Scan for the cell matching the given text and deliver its [x, y] coordinate at center. 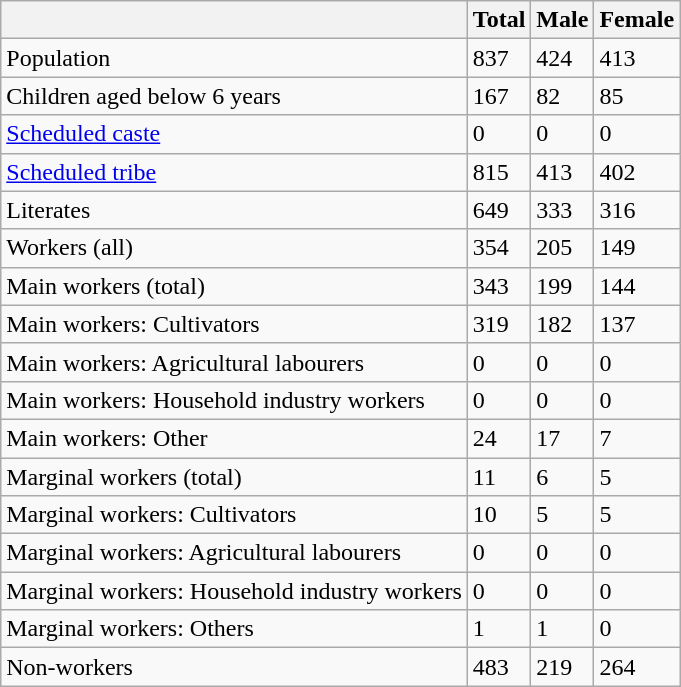
Literates [234, 210]
219 [562, 667]
24 [499, 438]
137 [637, 324]
424 [562, 58]
182 [562, 324]
Marginal workers (total) [234, 477]
Female [637, 20]
815 [499, 172]
Non-workers [234, 667]
82 [562, 96]
264 [637, 667]
10 [499, 515]
483 [499, 667]
Population [234, 58]
Marginal workers: Cultivators [234, 515]
Main workers: Cultivators [234, 324]
Workers (all) [234, 248]
649 [499, 210]
319 [499, 324]
144 [637, 286]
402 [637, 172]
85 [637, 96]
149 [637, 248]
837 [499, 58]
199 [562, 286]
Marginal workers: Others [234, 629]
354 [499, 248]
205 [562, 248]
316 [637, 210]
343 [499, 286]
167 [499, 96]
Scheduled caste [234, 134]
Scheduled tribe [234, 172]
Male [562, 20]
17 [562, 438]
Main workers: Agricultural labourers [234, 362]
7 [637, 438]
11 [499, 477]
Main workers (total) [234, 286]
Marginal workers: Agricultural labourers [234, 553]
Main workers: Other [234, 438]
Marginal workers: Household industry workers [234, 591]
6 [562, 477]
Main workers: Household industry workers [234, 400]
333 [562, 210]
Total [499, 20]
Children aged below 6 years [234, 96]
